Return the (X, Y) coordinate for the center point of the cell that contains the specified text.  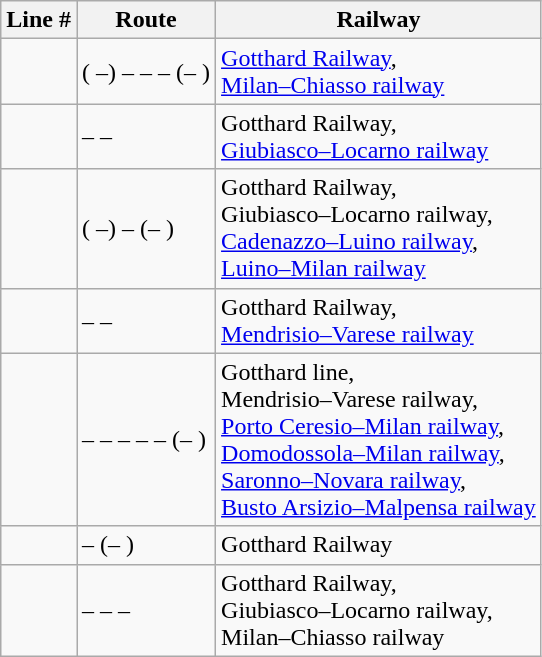
– – – – – (– ) (146, 440)
Line # (39, 20)
Gotthard Railway,Giubiasco–Locarno railway,Cadenazzo–Luino railway,Luino–Milan railway (379, 228)
Gotthard Railway,Giubiasco–Locarno railway (379, 136)
Gotthard Railway,Mendrisio–Varese railway (379, 320)
Gotthard Railway,Giubiasco–Locarno railway,Milan–Chiasso railway (379, 610)
( –) – – – (– ) (146, 72)
Gotthard line,Mendrisio–Varese railway,Porto Ceresio–Milan railway,Domodossola–Milan railway,Saronno–Novara railway,Busto Arsizio–Malpensa railway (379, 440)
Railway (379, 20)
( –) – (– ) (146, 228)
Gotthard Railway (379, 545)
– (– ) (146, 545)
– – – (146, 610)
Gotthard Railway,Milan–Chiasso railway (379, 72)
Route (146, 20)
